Return [X, Y] of the center of cell containing provided text 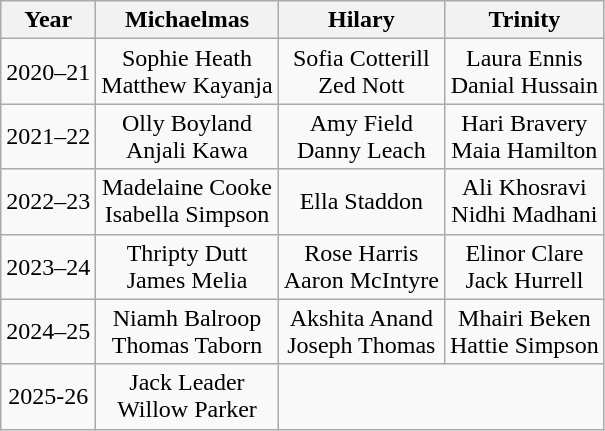
Thripty Dutt James Melia [187, 266]
Niamh Balroop Thomas Taborn [187, 332]
Ella Staddon [361, 202]
Jack Leader Willow Parker [187, 396]
2021–22 [48, 136]
Year [48, 20]
Ali Khosravi Nidhi Madhani [524, 202]
Elinor Clare Jack Hurrell [524, 266]
Mhairi Beken Hattie Simpson [524, 332]
Madelaine Cooke Isabella Simpson [187, 202]
Michaelmas [187, 20]
Laura Ennis Danial Hussain [524, 72]
Hari Bravery Maia Hamilton [524, 136]
Trinity [524, 20]
2025-26 [48, 396]
2020–21 [48, 72]
2022–23 [48, 202]
2024–25 [48, 332]
Olly Boyland Anjali Kawa [187, 136]
Hilary [361, 20]
Rose Harris Aaron McIntyre [361, 266]
Sophie Heath Matthew Kayanja [187, 72]
Akshita Anand Joseph Thomas [361, 332]
2023–24 [48, 266]
Amy Field Danny Leach [361, 136]
Sofia Cotterill Zed Nott [361, 72]
